Scan for the cell matching the given text and deliver its [x, y] coordinate at center. 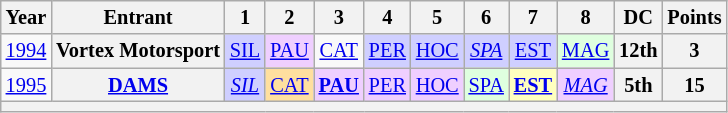
12th [638, 51]
1995 [26, 85]
5th [638, 85]
1 [245, 17]
4 [388, 17]
Year [26, 17]
Entrant [138, 17]
7 [533, 17]
8 [586, 17]
DAMS [138, 85]
15 [694, 85]
Points [694, 17]
1994 [26, 51]
5 [438, 17]
Vortex Motorsport [138, 51]
DC [638, 17]
6 [486, 17]
2 [290, 17]
